Locate the cell with the specified text and output its [X, Y] center coordinate. 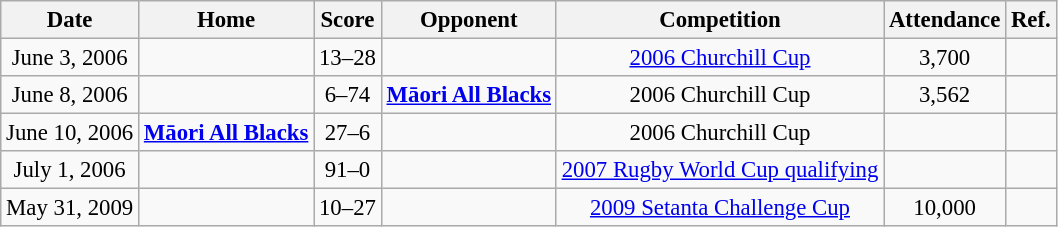
13–28 [348, 58]
10,000 [945, 208]
May 31, 2009 [70, 208]
2009 Setanta Challenge Cup [720, 208]
June 3, 2006 [70, 58]
July 1, 2006 [70, 170]
3,700 [945, 58]
27–6 [348, 133]
June 10, 2006 [70, 133]
3,562 [945, 95]
Score [348, 20]
Competition [720, 20]
Home [226, 20]
10–27 [348, 208]
2007 Rugby World Cup qualifying [720, 170]
6–74 [348, 95]
Ref. [1031, 20]
91–0 [348, 170]
Attendance [945, 20]
Opponent [468, 20]
Date [70, 20]
June 8, 2006 [70, 95]
